From the cell containing the given text, extract its center point as [X, Y] coordinate. 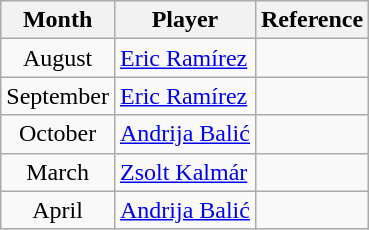
Zsolt Kalmár [184, 172]
October [58, 134]
September [58, 96]
Month [58, 20]
Player [184, 20]
August [58, 58]
March [58, 172]
April [58, 210]
Reference [312, 20]
